Determine the (x, y) coordinate at the center of the cell enclosing the given text.  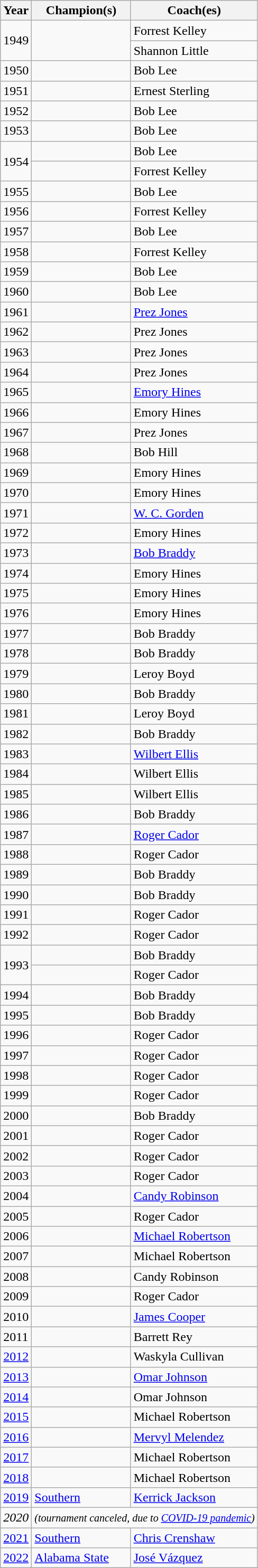
1982 (16, 734)
1978 (16, 654)
1988 (16, 854)
W. C. Gorden (194, 513)
1972 (16, 533)
1955 (16, 191)
1994 (16, 995)
2007 (16, 1257)
2001 (16, 1136)
2011 (16, 1337)
1977 (16, 634)
2018 (16, 1477)
1959 (16, 272)
1995 (16, 1015)
Chris Crenshaw (194, 1538)
2019 (16, 1497)
1958 (16, 252)
1993 (16, 965)
Waskyla Cullivan (194, 1357)
Ernest Sterling (194, 91)
2009 (16, 1297)
1999 (16, 1095)
1991 (16, 915)
1952 (16, 111)
1956 (16, 211)
1960 (16, 292)
2010 (16, 1317)
1957 (16, 231)
1970 (16, 493)
Shannon Little (194, 51)
2021 (16, 1538)
Alabama State (81, 1558)
1973 (16, 553)
1974 (16, 573)
1950 (16, 71)
1969 (16, 473)
1979 (16, 674)
1986 (16, 814)
1987 (16, 834)
1981 (16, 714)
Barrett Rey (194, 1337)
1967 (16, 432)
Champion(s) (81, 11)
José Vázquez (194, 1558)
Coach(es) (194, 11)
2013 (16, 1377)
1983 (16, 754)
1971 (16, 513)
(tournament canceled, due to COVID-19 pandemic) (145, 1517)
1996 (16, 1035)
1954 (16, 161)
1976 (16, 613)
Mervyl Melendez (194, 1437)
1992 (16, 935)
2003 (16, 1176)
Year (16, 11)
1998 (16, 1075)
1985 (16, 794)
Kerrick Jackson (194, 1497)
1963 (16, 352)
2015 (16, 1417)
2022 (16, 1558)
1989 (16, 874)
2020 (16, 1517)
2012 (16, 1357)
1990 (16, 895)
2014 (16, 1397)
1949 (16, 41)
1961 (16, 312)
2000 (16, 1116)
1975 (16, 593)
1984 (16, 774)
1968 (16, 452)
2008 (16, 1277)
1966 (16, 412)
2002 (16, 1156)
2017 (16, 1457)
1953 (16, 131)
2016 (16, 1437)
1980 (16, 694)
1997 (16, 1055)
1965 (16, 392)
2005 (16, 1216)
Bob Hill (194, 452)
2006 (16, 1236)
2004 (16, 1196)
James Cooper (194, 1317)
1964 (16, 372)
1951 (16, 91)
1962 (16, 332)
